Find where the given text appears and provide that cell's center as (X, Y) coordinate. 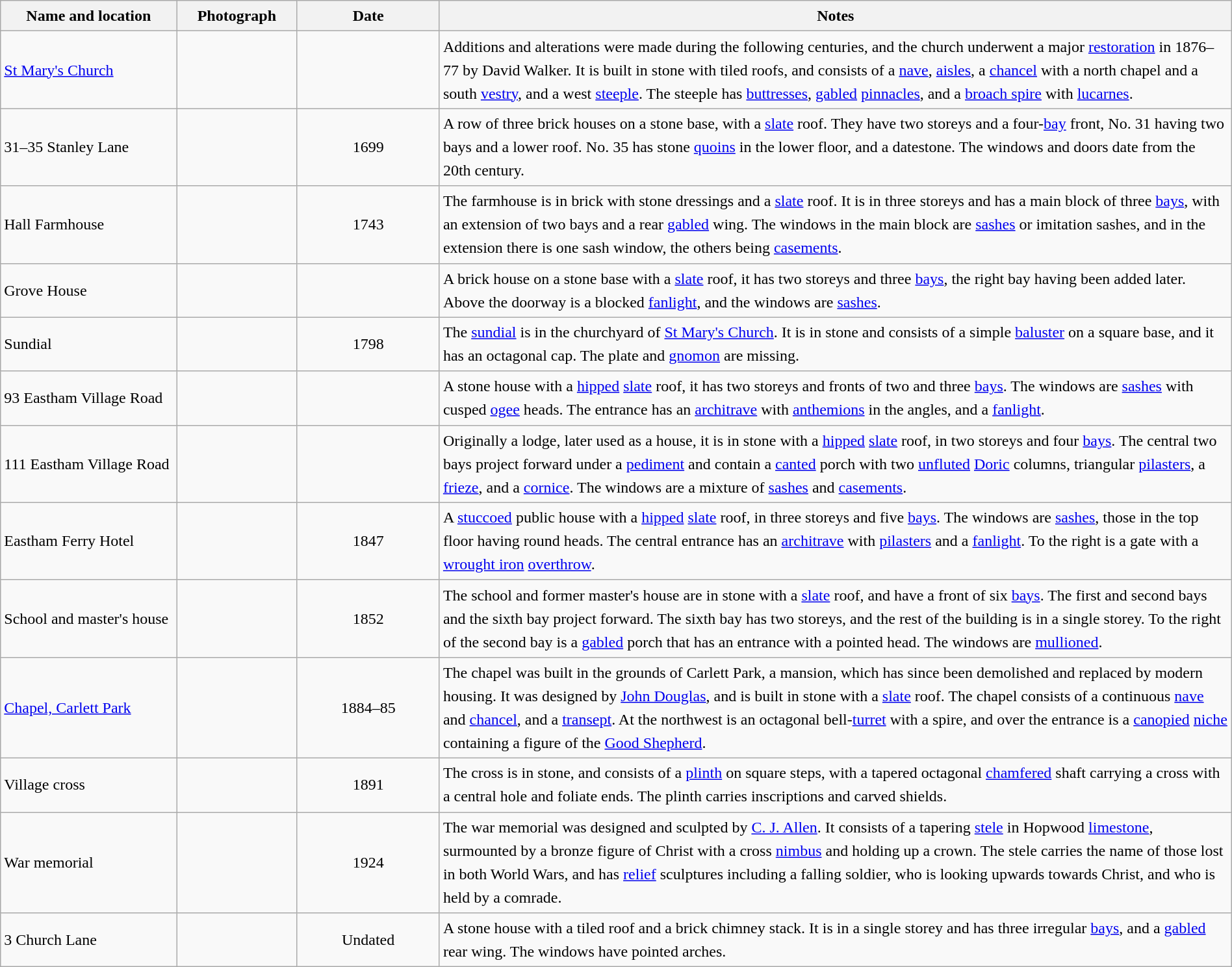
3 Church Lane (88, 940)
War memorial (88, 863)
111 Eastham Village Road (88, 464)
St Mary's Church (88, 70)
Village cross (88, 785)
1743 (368, 225)
Date (368, 16)
1852 (368, 619)
1924 (368, 863)
Name and location (88, 16)
Sundial (88, 344)
1699 (368, 147)
Grove House (88, 290)
Chapel, Carlett Park (88, 707)
School and master's house (88, 619)
93 Eastham Village Road (88, 398)
Hall Farmhouse (88, 225)
Photograph (237, 16)
1847 (368, 541)
1884–85 (368, 707)
Undated (368, 940)
1798 (368, 344)
1891 (368, 785)
31–35 Stanley Lane (88, 147)
Notes (836, 16)
Eastham Ferry Hotel (88, 541)
